Find where the given text appears and provide that cell's center as (x, y) coordinate. 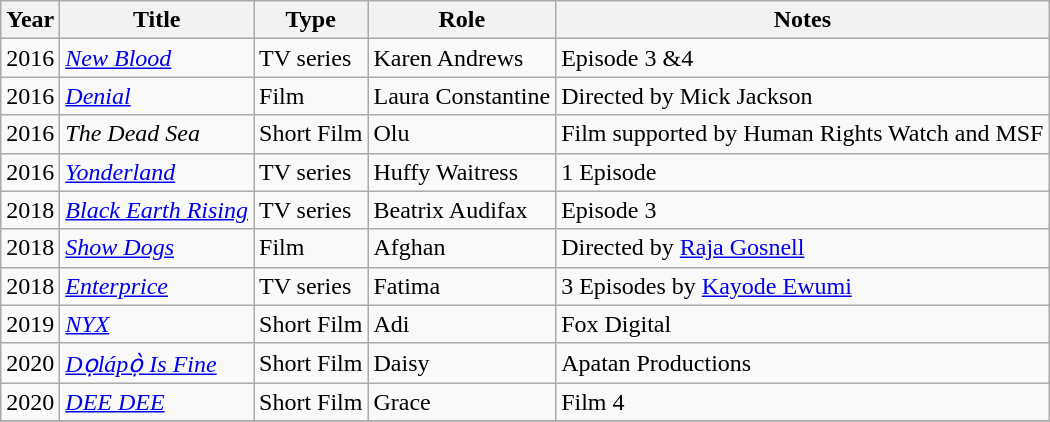
Yonderland (157, 172)
Laura Constantine (462, 96)
Adi (462, 324)
2019 (30, 324)
Enterprice (157, 286)
Denial (157, 96)
The Dead Sea (157, 134)
Episode 3 &4 (802, 58)
Grace (462, 402)
Title (157, 20)
Notes (802, 20)
3 Episodes by Kayode Ewumi (802, 286)
Karen Andrews (462, 58)
DEE DEE (157, 402)
Film 4 (802, 402)
Show Dogs (157, 248)
Apatan Productions (802, 363)
Daisy (462, 363)
Directed by Raja Gosnell (802, 248)
Dọlápọ̀ Is Fine (157, 363)
Black Earth Rising (157, 210)
Role (462, 20)
NYX (157, 324)
Beatrix Audifax (462, 210)
Film supported by Human Rights Watch and MSF (802, 134)
Afghan (462, 248)
Directed by Mick Jackson (802, 96)
Fox Digital (802, 324)
1 Episode (802, 172)
Fatima (462, 286)
Year (30, 20)
Episode 3 (802, 210)
Huffy Waitress (462, 172)
Olu (462, 134)
New Blood (157, 58)
Type (311, 20)
